From the cell containing the given text, extract its center point as (X, Y) coordinate. 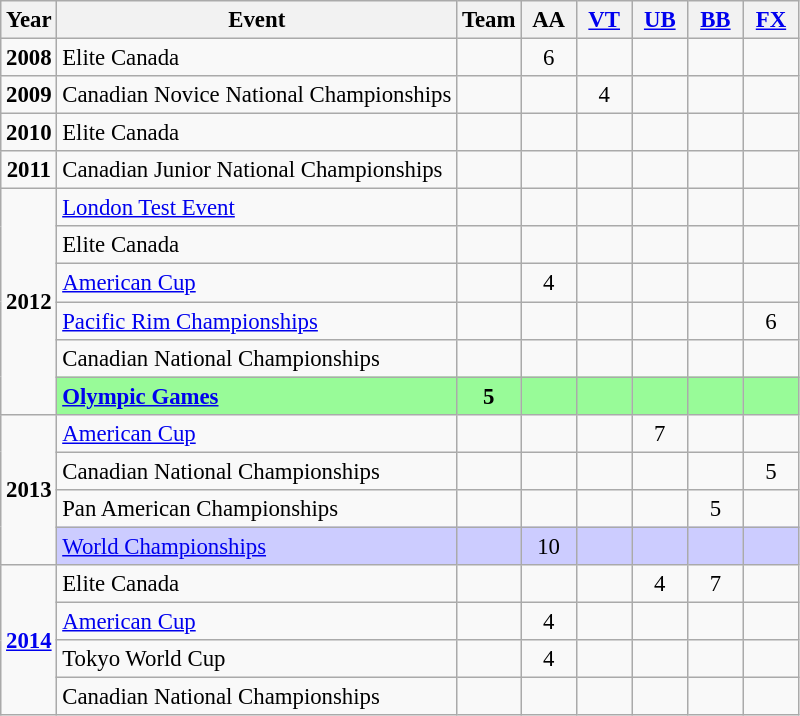
BB (716, 20)
Year (29, 20)
London Test Event (257, 208)
Canadian Junior National Championships (257, 170)
2011 (29, 170)
UB (660, 20)
Event (257, 20)
World Championships (257, 546)
2012 (29, 302)
2009 (29, 95)
Tokyo World Cup (257, 659)
Pacific Rim Championships (257, 321)
2008 (29, 58)
10 (549, 546)
2013 (29, 489)
FX (771, 20)
Canadian Novice National Championships (257, 95)
AA (549, 20)
Olympic Games (257, 396)
VT (604, 20)
Team (489, 20)
2014 (29, 640)
2010 (29, 133)
Pan American Championships (257, 509)
